Search for the cell housing the specified text and yield its (X, Y) center coordinate. 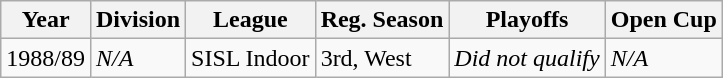
Open Cup (664, 20)
Year (46, 20)
Reg. Season (382, 20)
SISL Indoor (251, 58)
League (251, 20)
3rd, West (382, 58)
Did not qualify (527, 58)
Playoffs (527, 20)
Division (138, 20)
1988/89 (46, 58)
